Provide the (x, y) coordinate of the cell's center where the given text is located.  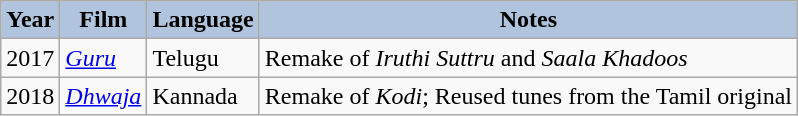
2018 (30, 96)
Guru (104, 58)
Notes (528, 20)
Film (104, 20)
Remake of Kodi; Reused tunes from the Tamil original (528, 96)
Language (203, 20)
Kannada (203, 96)
Telugu (203, 58)
Remake of Iruthi Suttru and Saala Khadoos (528, 58)
Year (30, 20)
2017 (30, 58)
Dhwaja (104, 96)
